Detect which cell encompasses the target text, then output its [X, Y] center coordinate. 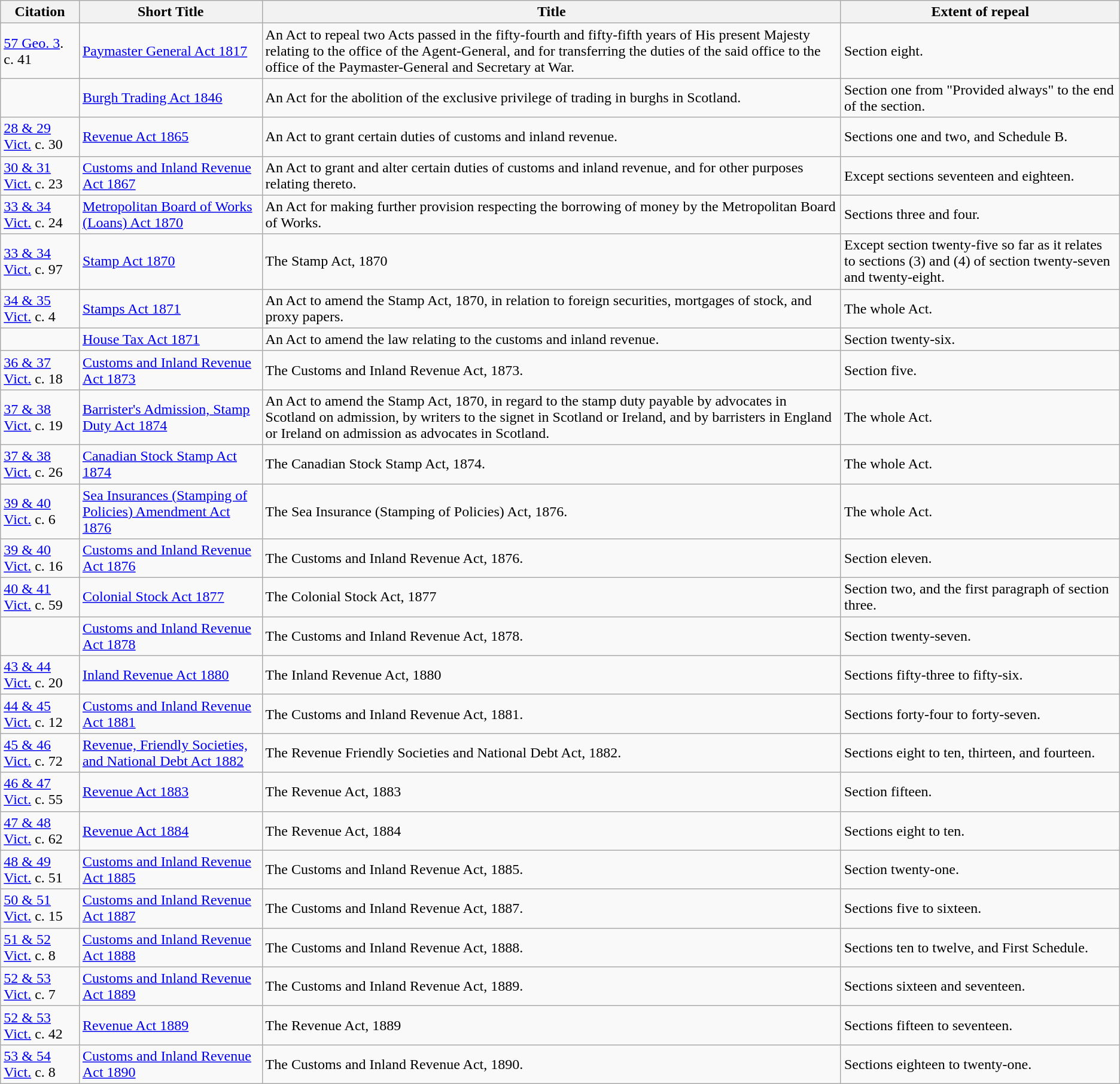
Sections one and two, and Schedule B. [980, 136]
Except sections seventeen and eighteen. [980, 176]
50 & 51 Vict. c. 15 [40, 908]
The Customs and Inland Revenue Act, 1889. [552, 986]
The Customs and Inland Revenue Act, 1873. [552, 370]
The Colonial Stock Act, 1877 [552, 597]
Customs and Inland Revenue Act 1876 [171, 559]
Revenue Act 1884 [171, 830]
Section twenty-one. [980, 870]
Colonial Stock Act 1877 [171, 597]
33 & 34 Vict. c. 97 [40, 261]
Extent of repeal [980, 12]
33 & 34 Vict. c. 24 [40, 214]
The Revenue Friendly Societies and National Debt Act, 1882. [552, 753]
Revenue, Friendly Societies, and National Debt Act 1882 [171, 753]
Sections ten to twelve, and First Schedule. [980, 948]
52 & 53 Vict. c. 42 [40, 1025]
34 & 35 Vict. c. 4 [40, 309]
The Sea Insurance (Stamping of Policies) Act, 1876. [552, 511]
Section eleven. [980, 559]
Title [552, 12]
45 & 46 Vict. c. 72 [40, 753]
Metropolitan Board of Works (Loans) Act 1870 [171, 214]
Revenue Act 1883 [171, 792]
Section eight. [980, 51]
30 & 31 Vict. c. 23 [40, 176]
39 & 40 Vict. c. 6 [40, 511]
The Customs and Inland Revenue Act, 1887. [552, 908]
39 & 40 Vict. c. 16 [40, 559]
36 & 37 Vict. c. 18 [40, 370]
Section fifteen. [980, 792]
The Customs and Inland Revenue Act, 1881. [552, 714]
Canadian Stock Stamp Act 1874 [171, 464]
Customs and Inland Revenue Act 1878 [171, 637]
Revenue Act 1865 [171, 136]
Section two, and the first paragraph of section three. [980, 597]
Sections three and four. [980, 214]
An Act for making further provision respecting the borrowing of money by the Metropolitan Board of Works. [552, 214]
51 & 52 Vict. c. 8 [40, 948]
Sections eight to ten. [980, 830]
53 & 54 Vict. c. 8 [40, 1064]
Sea Insurances (Stamping of Policies) Amendment Act 1876 [171, 511]
Customs and Inland Revenue Act 1889 [171, 986]
An Act for the abolition of the exclusive privilege of trading in burghs in Scotland. [552, 98]
Customs and Inland Revenue Act 1867 [171, 176]
Section twenty-six. [980, 339]
Stamp Act 1870 [171, 261]
The Customs and Inland Revenue Act, 1878. [552, 637]
48 & 49 Vict. c. 51 [40, 870]
The Revenue Act, 1883 [552, 792]
40 & 41 Vict. c. 59 [40, 597]
57 Geo. 3. c. 41 [40, 51]
An Act to amend the Stamp Act, 1870, in relation to foreign securities, mortgages of stock, and proxy papers. [552, 309]
Inland Revenue Act 1880 [171, 675]
Customs and Inland Revenue Act 1873 [171, 370]
An Act to amend the law relating to the customs and inland revenue. [552, 339]
House Tax Act 1871 [171, 339]
Except section twenty-five so far as it relates to sections (3) and (4) of section twenty-seven and twenty-eight. [980, 261]
The Customs and Inland Revenue Act, 1888. [552, 948]
Short Title [171, 12]
Sections eighteen to twenty-one. [980, 1064]
Barrister's Admission, Stamp Duty Act 1874 [171, 417]
The Inland Revenue Act, 1880 [552, 675]
Customs and Inland Revenue Act 1881 [171, 714]
Sections fifty-three to fifty-six. [980, 675]
The Customs and Inland Revenue Act, 1885. [552, 870]
46 & 47 Vict. c. 55 [40, 792]
43 & 44 Vict. c. 20 [40, 675]
37 & 38 Vict. c. 26 [40, 464]
Customs and Inland Revenue Act 1887 [171, 908]
Section one from "Provided always" to the end of the section. [980, 98]
Sections eight to ten, thirteen, and fourteen. [980, 753]
Revenue Act 1889 [171, 1025]
The Revenue Act, 1889 [552, 1025]
Customs and Inland Revenue Act 1890 [171, 1064]
The Stamp Act, 1870 [552, 261]
An Act to grant certain duties of customs and inland revenue. [552, 136]
Sections forty-four to forty-seven. [980, 714]
47 & 48 Vict. c. 62 [40, 830]
Paymaster General Act 1817 [171, 51]
Sections fifteen to seventeen. [980, 1025]
The Customs and Inland Revenue Act, 1890. [552, 1064]
Customs and Inland Revenue Act 1888 [171, 948]
Stamps Act 1871 [171, 309]
Sections five to sixteen. [980, 908]
28 & 29 Vict. c. 30 [40, 136]
Customs and Inland Revenue Act 1885 [171, 870]
44 & 45 Vict. c. 12 [40, 714]
The Canadian Stock Stamp Act, 1874. [552, 464]
The Customs and Inland Revenue Act, 1876. [552, 559]
Section five. [980, 370]
An Act to grant and alter certain duties of customs and inland revenue, and for other purposes relating thereto. [552, 176]
Burgh Trading Act 1846 [171, 98]
Section twenty-seven. [980, 637]
The Revenue Act, 1884 [552, 830]
37 & 38 Vict. c. 19 [40, 417]
Sections sixteen and seventeen. [980, 986]
52 & 53 Vict. c. 7 [40, 986]
Citation [40, 12]
